Provide the (X, Y) coordinate of the cell's center where the given text is located.  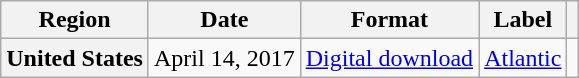
Format (389, 20)
United States (75, 58)
Region (75, 20)
April 14, 2017 (224, 58)
Digital download (389, 58)
Atlantic (523, 58)
Date (224, 20)
Label (523, 20)
